Find where the given text appears and provide that cell's center as (x, y) coordinate. 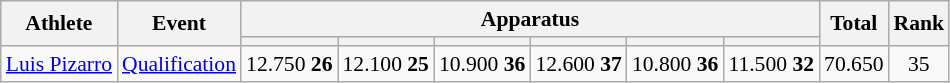
10.800 36 (675, 64)
Apparatus (530, 19)
35 (920, 64)
Rank (920, 24)
Athlete (59, 24)
12.600 37 (578, 64)
Luis Pizarro (59, 64)
Event (179, 24)
Total (854, 24)
11.500 32 (771, 64)
10.900 36 (482, 64)
Qualification (179, 64)
70.650 (854, 64)
12.100 25 (386, 64)
12.750 26 (289, 64)
